Return the [X, Y] coordinate for the center point of the cell that contains the specified text.  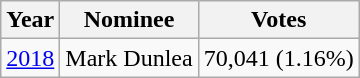
Mark Dunlea [129, 58]
Votes [278, 20]
2018 [30, 58]
Year [30, 20]
Nominee [129, 20]
70,041 (1.16%) [278, 58]
